Pinpoint the cell where the given text exists, returning its [X, Y] midpoint coordinate. 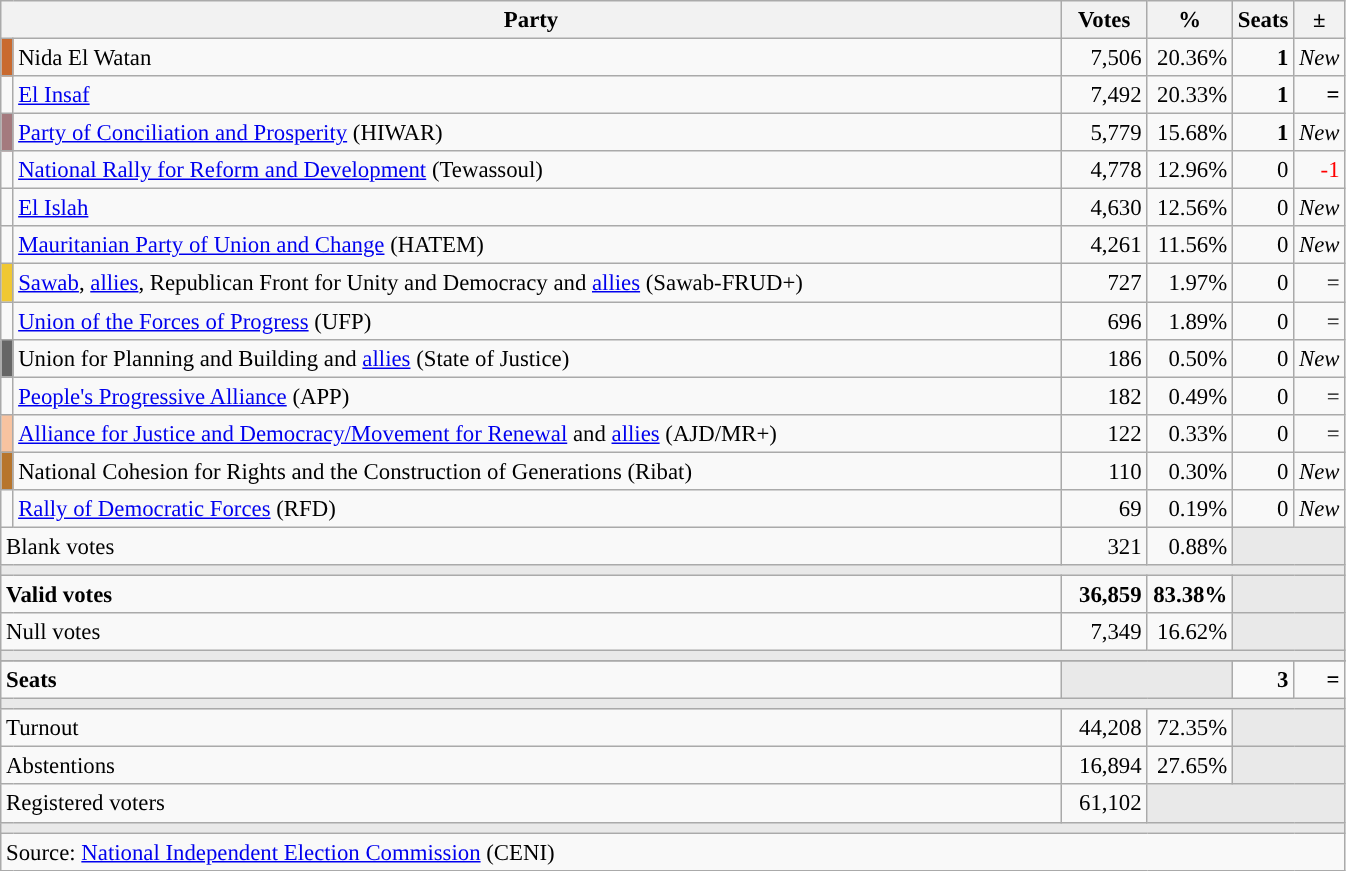
0.49% [1190, 396]
122 [1104, 433]
Party of Conciliation and Prosperity (HIWAR) [537, 133]
7,506 [1104, 58]
4,778 [1104, 170]
Sawab, allies, Republican Front for Unity and Democracy and allies (Sawab-FRUD+) [537, 283]
Source: National Independent Election Commission (CENI) [673, 852]
61,102 [1104, 804]
321 [1104, 546]
People's Progressive Alliance (APP) [537, 396]
Registered voters [532, 804]
Abstentions [532, 766]
12.56% [1190, 208]
0.19% [1190, 509]
727 [1104, 283]
696 [1104, 321]
27.65% [1190, 766]
Union for Planning and Building and allies (State of Justice) [537, 358]
15.68% [1190, 133]
36,859 [1104, 594]
Votes [1104, 20]
Blank votes [532, 546]
0.50% [1190, 358]
0.30% [1190, 471]
Valid votes [532, 594]
7,349 [1104, 632]
72.35% [1190, 728]
National Cohesion for Rights and the Construction of Generations (Ribat) [537, 471]
44,208 [1104, 728]
186 [1104, 358]
1.89% [1190, 321]
1.97% [1190, 283]
Null votes [532, 632]
Rally of Democratic Forces (RFD) [537, 509]
-1 [1320, 170]
El Islah [537, 208]
16.62% [1190, 632]
182 [1104, 396]
83.38% [1190, 594]
110 [1104, 471]
16,894 [1104, 766]
20.33% [1190, 95]
0.33% [1190, 433]
5,779 [1104, 133]
National Rally for Reform and Development (Tewassoul) [537, 170]
4,630 [1104, 208]
3 [1264, 680]
0.88% [1190, 546]
Party [532, 20]
Alliance for Justice and Democracy/Movement for Renewal and allies (AJD/MR+) [537, 433]
4,261 [1104, 245]
% [1190, 20]
7,492 [1104, 95]
Turnout [532, 728]
Mauritanian Party of Union and Change (HATEM) [537, 245]
Nida El Watan [537, 58]
Union of the Forces of Progress (UFP) [537, 321]
12.96% [1190, 170]
20.36% [1190, 58]
El Insaf [537, 95]
11.56% [1190, 245]
69 [1104, 509]
± [1320, 20]
